Detect which cell encompasses the target text, then output its [x, y] center coordinate. 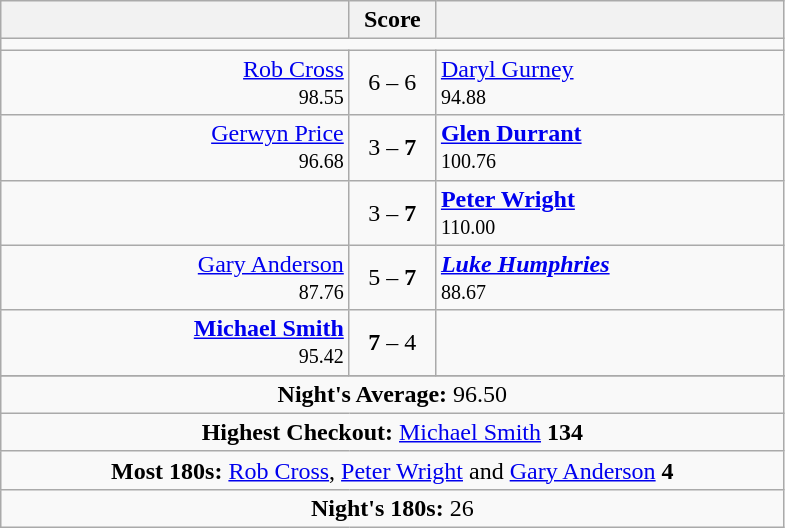
Gary Anderson 87.76 [176, 278]
Glen Durrant 100.76 [610, 148]
Rob Cross 98.55 [176, 82]
Daryl Gurney 94.88 [610, 82]
Score [392, 20]
5 – 7 [392, 278]
Night's 180s: 26 [392, 508]
6 – 6 [392, 82]
Peter Wright 110.00 [610, 212]
Michael Smith 95.42 [176, 342]
Gerwyn Price 96.68 [176, 148]
Night's Average: 96.50 [392, 394]
7 – 4 [392, 342]
Most 180s: Rob Cross, Peter Wright and Gary Anderson 4 [392, 470]
Luke Humphries 88.67 [610, 278]
Highest Checkout: Michael Smith 134 [392, 432]
